Search for the cell housing the specified text and yield its (X, Y) center coordinate. 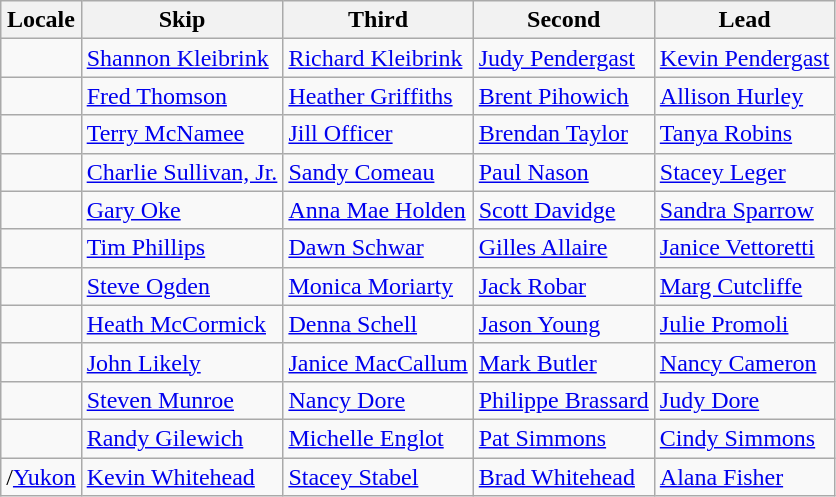
Cindy Simmons (744, 438)
Scott Davidge (564, 210)
Janice Vettoretti (744, 248)
Mark Butler (564, 362)
Locale (41, 20)
Paul Nason (564, 172)
Stacey Leger (744, 172)
Judy Pendergast (564, 58)
Philippe Brassard (564, 400)
Stacey Stabel (378, 477)
Brad Whitehead (564, 477)
Allison Hurley (744, 96)
Lead (744, 20)
Terry McNamee (182, 134)
Judy Dore (744, 400)
Janice MacCallum (378, 362)
Third (378, 20)
Second (564, 20)
Kevin Pendergast (744, 58)
Charlie Sullivan, Jr. (182, 172)
Gilles Allaire (564, 248)
Tim Phillips (182, 248)
Brent Pihowich (564, 96)
Monica Moriarty (378, 286)
Heath McCormick (182, 324)
Jack Robar (564, 286)
/Yukon (41, 477)
Alana Fisher (744, 477)
Sandra Sparrow (744, 210)
John Likely (182, 362)
Shannon Kleibrink (182, 58)
Gary Oke (182, 210)
Nancy Dore (378, 400)
Nancy Cameron (744, 362)
Randy Gilewich (182, 438)
Jill Officer (378, 134)
Skip (182, 20)
Sandy Comeau (378, 172)
Richard Kleibrink (378, 58)
Michelle Englot (378, 438)
Tanya Robins (744, 134)
Heather Griffiths (378, 96)
Kevin Whitehead (182, 477)
Steven Munroe (182, 400)
Jason Young (564, 324)
Fred Thomson (182, 96)
Anna Mae Holden (378, 210)
Pat Simmons (564, 438)
Marg Cutcliffe (744, 286)
Brendan Taylor (564, 134)
Steve Ogden (182, 286)
Denna Schell (378, 324)
Julie Promoli (744, 324)
Dawn Schwar (378, 248)
